Provide the (x, y) coordinate of the cell's center where the given text is located.  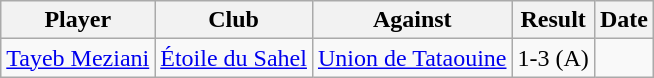
Union de Tataouine (412, 58)
Against (412, 20)
Date (624, 20)
Club (234, 20)
Result (553, 20)
Player (78, 20)
1-3 (A) (553, 58)
Tayeb Meziani (78, 58)
Étoile du Sahel (234, 58)
